Locate the cell with the specified text and output its (X, Y) center coordinate. 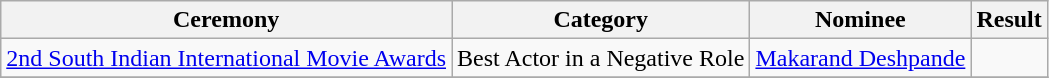
Nominee (860, 20)
Result (1009, 20)
Category (601, 20)
Best Actor in a Negative Role (601, 58)
Ceremony (226, 20)
2nd South Indian International Movie Awards (226, 58)
Makarand Deshpande (860, 58)
